Determine the (x, y) coordinate at the center of the cell enclosing the given text.  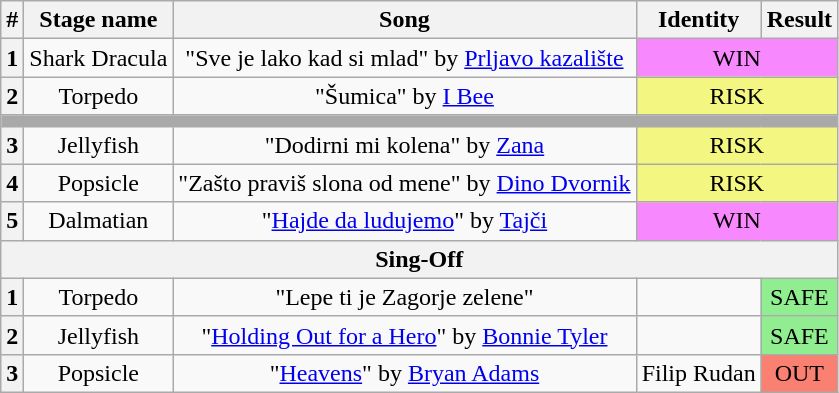
Dalmatian (98, 221)
OUT (799, 373)
Identity (698, 20)
"Šumica" by I Bee (404, 96)
"Hajde da ludujemo" by Tajči (404, 221)
Sing-Off (420, 259)
Stage name (98, 20)
"Sve je lako kad si mlad" by Prljavo kazalište (404, 58)
Song (404, 20)
5 (12, 221)
Result (799, 20)
"Zašto praviš slona od mene" by Dino Dvornik (404, 183)
"Dodirni mi kolena" by Zana (404, 145)
"Heavens" by Bryan Adams (404, 373)
Shark Dracula (98, 58)
Filip Rudan (698, 373)
4 (12, 183)
"Lepe ti je Zagorje zelene" (404, 297)
"Holding Out for a Hero" by Bonnie Tyler (404, 335)
# (12, 20)
